Find where the given text appears and provide that cell's center as [X, Y] coordinate. 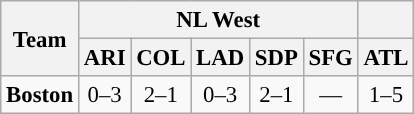
ATL [386, 58]
— [330, 95]
SFG [330, 58]
SDP [277, 58]
LAD [220, 58]
COL [161, 58]
NL West [218, 20]
Team [40, 38]
ARI [104, 58]
Boston [40, 95]
1–5 [386, 95]
